Pinpoint the cell where the given text exists, returning its [x, y] midpoint coordinate. 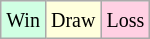
Draw [72, 20]
Loss [126, 20]
Win [24, 20]
